For the text-containing cell, return its midpoint in [X, Y] coordinate format. 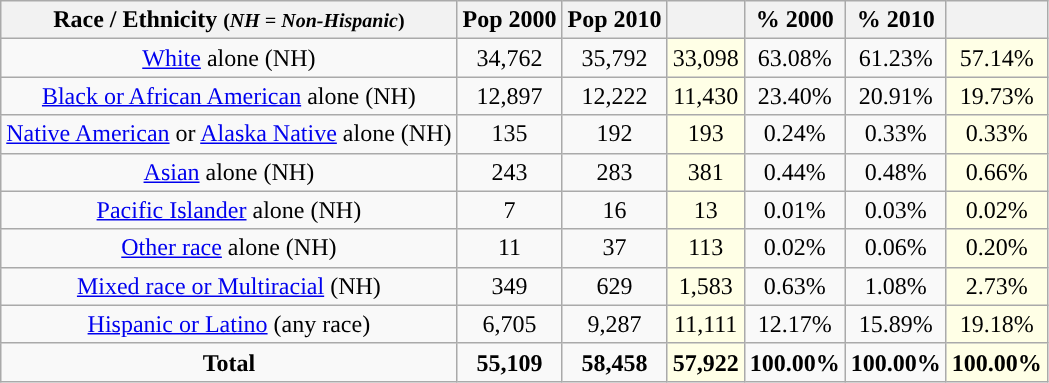
12,222 [614, 96]
0.24% [794, 134]
0.66% [996, 172]
0.01% [794, 210]
0.63% [794, 286]
Mixed race or Multiracial (NH) [229, 286]
13 [706, 210]
0.20% [996, 248]
33,098 [706, 58]
Total [229, 362]
Black or African American alone (NH) [229, 96]
63.08% [794, 58]
55,109 [510, 362]
Hispanic or Latino (any race) [229, 324]
23.40% [794, 96]
192 [614, 134]
6,705 [510, 324]
% 2000 [794, 20]
0.48% [896, 172]
12,897 [510, 96]
Race / Ethnicity (NH = Non-Hispanic) [229, 20]
Native American or Alaska Native alone (NH) [229, 134]
0.06% [896, 248]
193 [706, 134]
Pop 2010 [614, 20]
White alone (NH) [229, 58]
35,792 [614, 58]
1.08% [896, 286]
349 [510, 286]
11,111 [706, 324]
34,762 [510, 58]
9,287 [614, 324]
37 [614, 248]
Pop 2000 [510, 20]
629 [614, 286]
283 [614, 172]
57,922 [706, 362]
61.23% [896, 58]
0.03% [896, 210]
381 [706, 172]
19.18% [996, 324]
243 [510, 172]
113 [706, 248]
% 2010 [896, 20]
2.73% [996, 286]
11 [510, 248]
11,430 [706, 96]
15.89% [896, 324]
Other race alone (NH) [229, 248]
Asian alone (NH) [229, 172]
Pacific Islander alone (NH) [229, 210]
7 [510, 210]
12.17% [794, 324]
57.14% [996, 58]
0.44% [794, 172]
1,583 [706, 286]
19.73% [996, 96]
16 [614, 210]
20.91% [896, 96]
135 [510, 134]
58,458 [614, 362]
